Output the (x, y) coordinate of the center of the cell containing the given text.  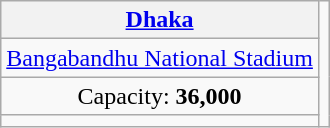
Capacity: 36,000 (160, 96)
Dhaka (160, 20)
Bangabandhu National Stadium (160, 58)
